Find where the given text appears and provide that cell's center as (x, y) coordinate. 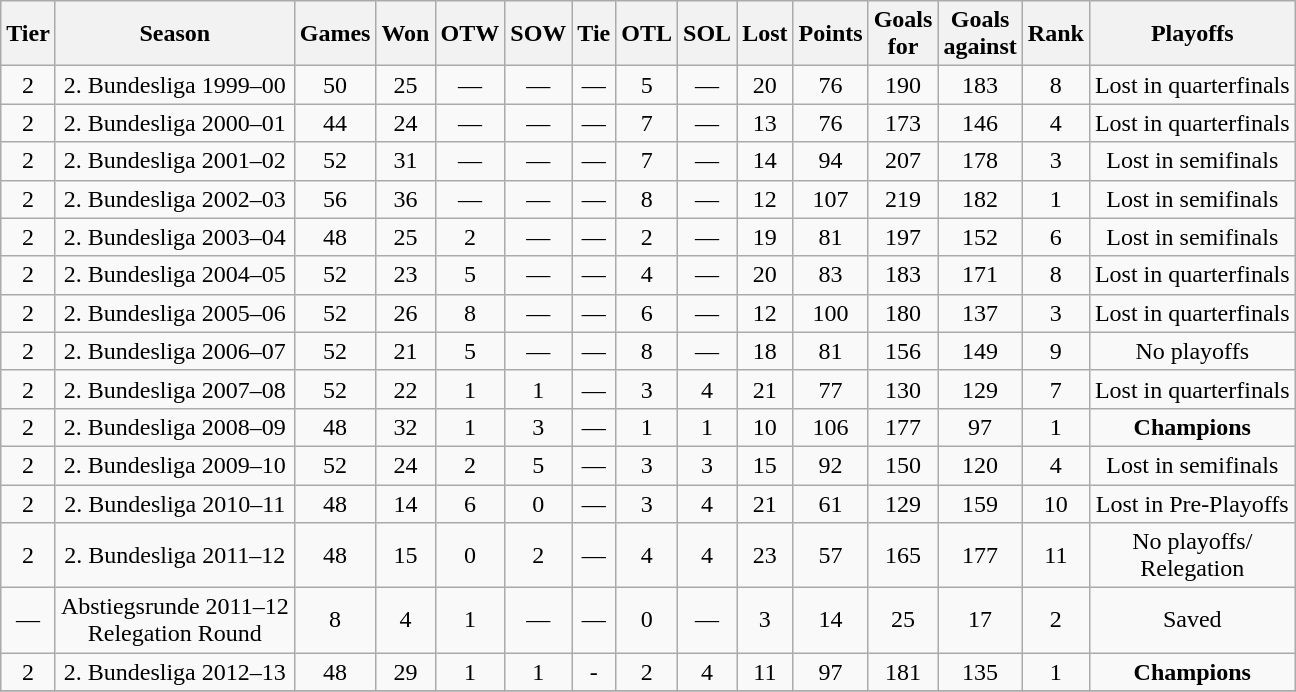
77 (830, 389)
207 (903, 161)
83 (830, 275)
180 (903, 313)
Won (406, 34)
61 (830, 503)
Goalsagainst (980, 34)
107 (830, 199)
2. Bundesliga 2011–12 (174, 556)
100 (830, 313)
2. Bundesliga 2008–09 (174, 427)
13 (765, 123)
130 (903, 389)
219 (903, 199)
44 (335, 123)
181 (903, 672)
159 (980, 503)
2. Bundesliga 2004–05 (174, 275)
2. Bundesliga 2000–01 (174, 123)
31 (406, 161)
32 (406, 427)
173 (903, 123)
2. Bundesliga 1999–00 (174, 85)
29 (406, 672)
152 (980, 237)
Saved (1192, 620)
Season (174, 34)
171 (980, 275)
2. Bundesliga 2003–04 (174, 237)
36 (406, 199)
149 (980, 351)
SOW (538, 34)
2. Bundesliga 2005–06 (174, 313)
135 (980, 672)
120 (980, 465)
Tie (594, 34)
57 (830, 556)
2. Bundesliga 2006–07 (174, 351)
- (594, 672)
Tier (28, 34)
182 (980, 199)
94 (830, 161)
17 (980, 620)
SOL (708, 34)
No playoffs (1192, 351)
190 (903, 85)
2. Bundesliga 2007–08 (174, 389)
Lost in Pre-Playoffs (1192, 503)
Abstiegsrunde 2011–12Relegation Round (174, 620)
OTL (647, 34)
197 (903, 237)
156 (903, 351)
2. Bundesliga 2010–11 (174, 503)
No playoffs/Relegation (1192, 556)
106 (830, 427)
56 (335, 199)
146 (980, 123)
2. Bundesliga 2012–13 (174, 672)
Points (830, 34)
OTW (470, 34)
178 (980, 161)
50 (335, 85)
Goalsfor (903, 34)
2. Bundesliga 2002–03 (174, 199)
18 (765, 351)
92 (830, 465)
26 (406, 313)
2. Bundesliga 2009–10 (174, 465)
Games (335, 34)
Playoffs (1192, 34)
Lost (765, 34)
22 (406, 389)
19 (765, 237)
137 (980, 313)
Rank (1056, 34)
150 (903, 465)
2. Bundesliga 2001–02 (174, 161)
165 (903, 556)
9 (1056, 351)
